For the text-containing cell, return its midpoint in (x, y) coordinate format. 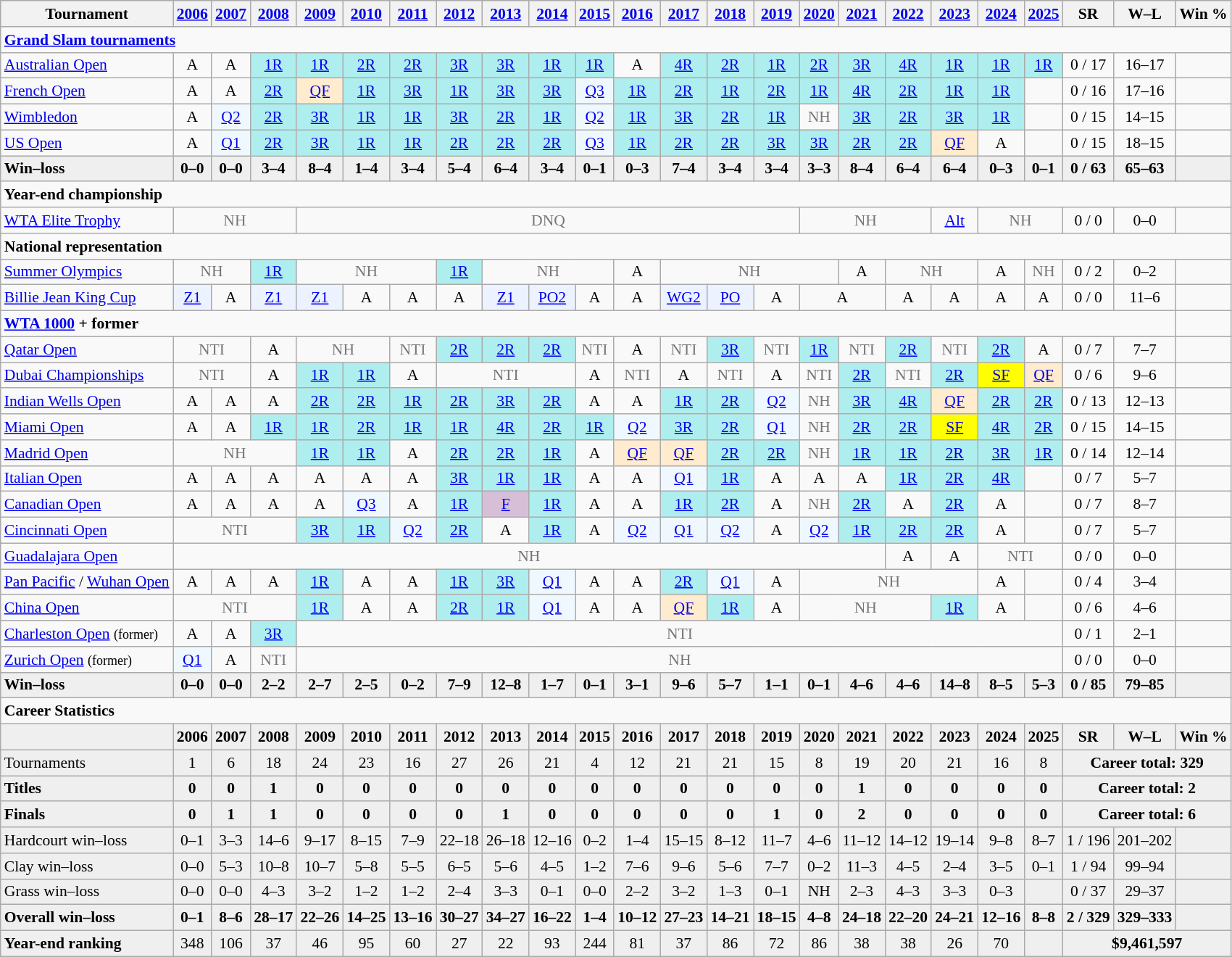
2–5 (366, 685)
Career total: 2 (1147, 789)
3–1 (637, 685)
24–21 (954, 918)
13–16 (413, 918)
Pan Pacific / Wuhan Open (87, 582)
16–22 (552, 918)
8–6 (230, 918)
11–6 (1145, 298)
WTA 1000 + former (588, 324)
19–14 (954, 840)
12 (637, 763)
30–27 (459, 918)
Italian Open (87, 478)
14–25 (366, 918)
14–12 (908, 840)
Summer Olympics (87, 272)
99–94 (1145, 866)
8–12 (730, 840)
27–23 (683, 918)
Tournaments (87, 763)
18 (273, 763)
70 (1001, 944)
5–8 (366, 866)
French Open (87, 91)
1 / 94 (1089, 866)
6 (230, 763)
0 / 2 (1089, 272)
8–15 (366, 840)
Career Statistics (616, 711)
1–3 (730, 892)
7–6 (637, 866)
Wimbledon (87, 117)
Year-end championship (616, 195)
National representation (616, 246)
7–4 (683, 169)
DNQ (548, 220)
24–18 (862, 918)
6–5 (459, 866)
Guadalajara Open (87, 556)
2 / 329 (1089, 918)
244 (594, 944)
22–18 (459, 840)
Indian Wells Open (87, 402)
Year-end ranking (87, 944)
11–3 (862, 866)
15 (777, 763)
10–12 (637, 918)
Madrid Open (87, 453)
34–27 (506, 918)
9–17 (320, 840)
Finals (87, 815)
46 (320, 944)
23 (366, 763)
WG2 (683, 298)
10–7 (320, 866)
93 (552, 944)
12–14 (1145, 453)
Clay win–loss (87, 866)
28–17 (273, 918)
329–333 (1145, 918)
0 / 17 (1089, 65)
5–4 (459, 169)
0 / 4 (1089, 582)
Zurich Open (former) (87, 660)
8–8 (1044, 918)
2–1 (1145, 634)
Qatar Open (87, 349)
Career total: 329 (1147, 763)
PO (730, 298)
20 (908, 763)
PO2 (552, 298)
Hardcourt win–loss (87, 840)
US Open (87, 143)
16–17 (1145, 65)
Miami Open (87, 427)
1–7 (552, 685)
14–6 (273, 840)
4–8 (819, 918)
65–63 (1145, 169)
F (506, 505)
0 / 13 (1089, 402)
Alt (954, 220)
Tournament (87, 14)
Charleston Open (former) (87, 634)
72 (777, 944)
0 / 16 (1089, 91)
22–26 (320, 918)
0 / 1 (1089, 634)
1 / 196 (1089, 840)
15–15 (683, 840)
Australian Open (87, 65)
2 (862, 815)
24 (320, 763)
14–8 (954, 685)
11–12 (862, 840)
WTA Elite Trophy (87, 220)
Billie Jean King Cup (87, 298)
12–8 (506, 685)
$9,461,597 (1147, 944)
11–7 (777, 840)
0 / 14 (1089, 453)
1–1 (777, 685)
3–5 (1001, 866)
60 (413, 944)
8–5 (1001, 685)
0 / 63 (1089, 169)
10–8 (273, 866)
Titles (87, 789)
22 (506, 944)
348 (193, 944)
201–202 (1145, 840)
Career total: 6 (1147, 815)
19 (862, 763)
17–16 (1145, 91)
95 (366, 944)
5–5 (413, 866)
14–21 (730, 918)
12–13 (1145, 402)
Overall win–loss (87, 918)
2–3 (862, 892)
9–8 (1001, 840)
Dubai Championships (87, 376)
26–18 (506, 840)
Grass win–loss (87, 892)
0 / 85 (1089, 685)
22–20 (908, 918)
0 / 37 (1089, 892)
2–7 (320, 685)
106 (230, 944)
81 (637, 944)
4 (594, 763)
China Open (87, 608)
Grand Slam tournaments (616, 40)
Canadian Open (87, 505)
79–85 (1145, 685)
29–37 (1145, 892)
Cincinnati Open (87, 531)
